Provide the [X, Y] coordinate of the cell's center where the given text is located.  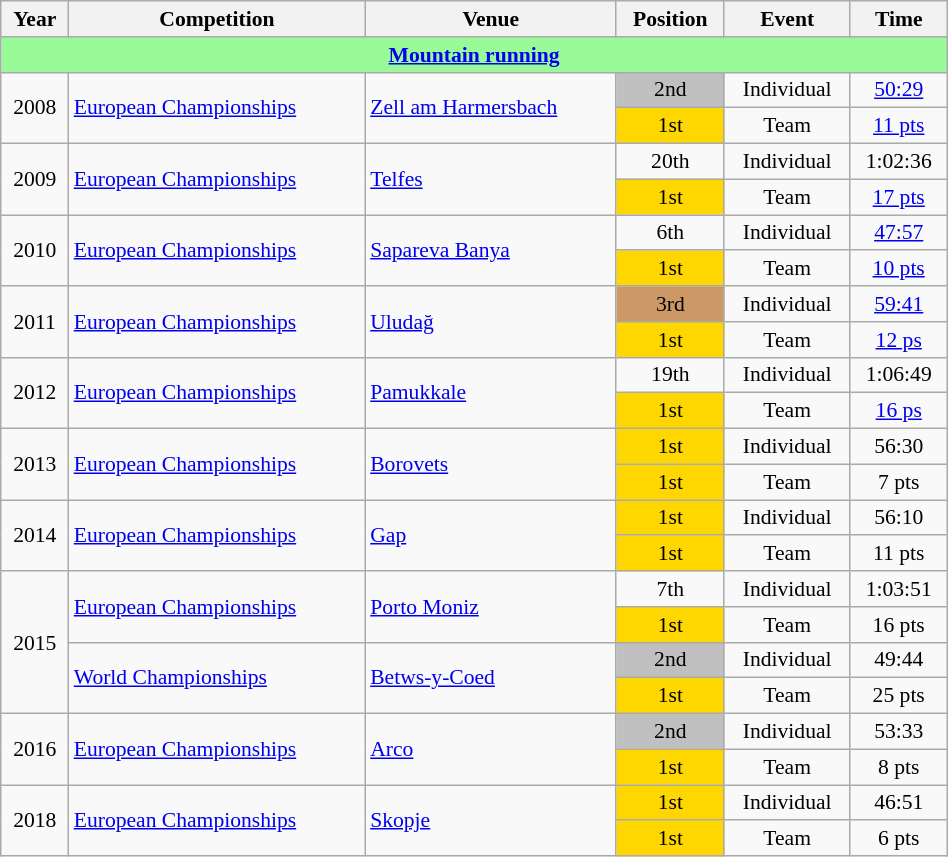
Arco [490, 750]
16 pts [898, 625]
2018 [35, 820]
2016 [35, 750]
2010 [35, 250]
Borovets [490, 464]
53:33 [898, 732]
1:03:51 [898, 589]
25 pts [898, 696]
1:02:36 [898, 162]
6 pts [898, 839]
2009 [35, 180]
Mountain running [474, 55]
56:10 [898, 518]
Competition [217, 19]
2008 [35, 108]
7 pts [898, 482]
46:51 [898, 803]
1:06:49 [898, 375]
Venue [490, 19]
Time [898, 19]
6th [670, 233]
2011 [35, 322]
Skopje [490, 820]
Event [787, 19]
Position [670, 19]
Porto Moniz [490, 606]
Zell am Harmersbach [490, 108]
Pamukkale [490, 392]
Betws-y-Coed [490, 678]
8 pts [898, 767]
47:57 [898, 233]
56:30 [898, 447]
Gap [490, 536]
Year [35, 19]
12 ps [898, 340]
3rd [670, 304]
49:44 [898, 660]
17 pts [898, 197]
50:29 [898, 90]
Sapareva Banya [490, 250]
19th [670, 375]
20th [670, 162]
World Championships [217, 678]
7th [670, 589]
Uludağ [490, 322]
2013 [35, 464]
10 pts [898, 269]
2014 [35, 536]
59:41 [898, 304]
2012 [35, 392]
Telfes [490, 180]
2015 [35, 642]
16 ps [898, 411]
